Search for the cell housing the specified text and yield its (X, Y) center coordinate. 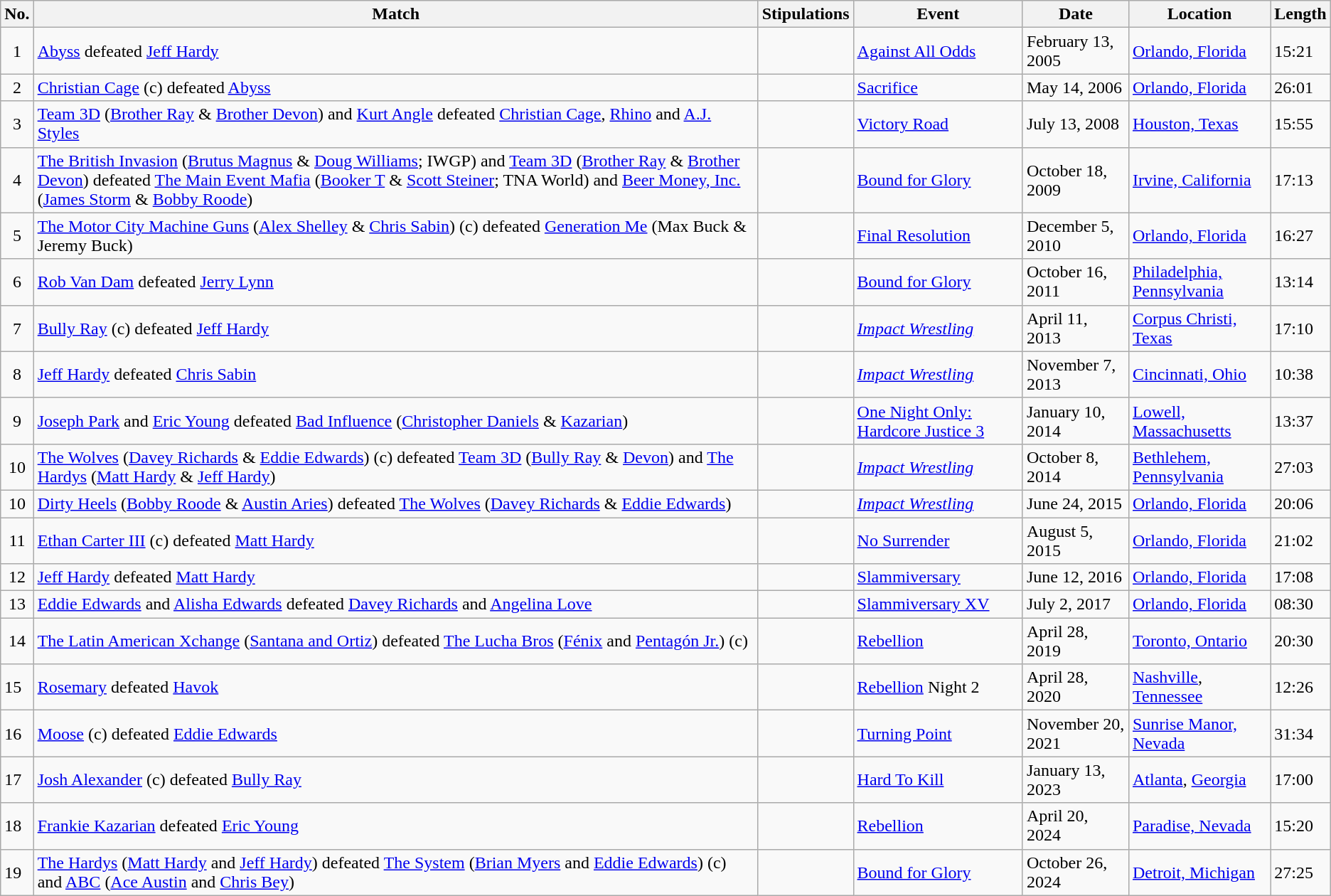
13 (17, 604)
July 2, 2017 (1075, 604)
16 (17, 734)
October 18, 2009 (1075, 180)
Frankie Kazarian defeated Eric Young (395, 826)
Final Resolution (938, 236)
4 (17, 180)
November 7, 2013 (1075, 374)
Philadelphia, Pennsylvania (1199, 282)
October 8, 2014 (1075, 466)
6 (17, 282)
Josh Alexander (c) defeated Bully Ray (395, 779)
Hard To Kill (938, 779)
17:00 (1300, 779)
15:20 (1300, 826)
5 (17, 236)
The Latin American Xchange (Santana and Ortiz) defeated The Lucha Bros (Fénix and Pentagón Jr.) (c) (395, 641)
April 28, 2020 (1075, 687)
Match (395, 14)
16:27 (1300, 236)
Bethlehem, Pennsylvania (1199, 466)
10:38 (1300, 374)
Date (1075, 14)
15:55 (1300, 124)
Turning Point (938, 734)
Slammiversary XV (938, 604)
Christian Cage (c) defeated Abyss (395, 87)
Houston, Texas (1199, 124)
11 (17, 540)
Against All Odds (938, 51)
19 (17, 872)
Abyss defeated Jeff Hardy (395, 51)
January 13, 2023 (1075, 779)
17:13 (1300, 180)
Dirty Heels (Bobby Roode & Austin Aries) defeated The Wolves (Davey Richards & Eddie Edwards) (395, 503)
12 (17, 577)
2 (17, 87)
27:03 (1300, 466)
May 14, 2006 (1075, 87)
Bully Ray (c) defeated Jeff Hardy (395, 329)
Event (938, 14)
Corpus Christi, Texas (1199, 329)
08:30 (1300, 604)
July 13, 2008 (1075, 124)
7 (17, 329)
Stipulations (806, 14)
31:34 (1300, 734)
Sunrise Manor, Nevada (1199, 734)
13:37 (1300, 421)
Detroit, Michigan (1199, 872)
February 13, 2005 (1075, 51)
April 20, 2024 (1075, 826)
26:01 (1300, 87)
15 (17, 687)
October 26, 2024 (1075, 872)
April 11, 2013 (1075, 329)
14 (17, 641)
April 28, 2019 (1075, 641)
Cincinnati, Ohio (1199, 374)
13:14 (1300, 282)
No. (17, 14)
Length (1300, 14)
Rosemary defeated Havok (395, 687)
17:08 (1300, 577)
21:02 (1300, 540)
Toronto, Ontario (1199, 641)
Atlanta, Georgia (1199, 779)
Location (1199, 14)
Rob Van Dam defeated Jerry Lynn (395, 282)
18 (17, 826)
Jeff Hardy defeated Chris Sabin (395, 374)
Paradise, Nevada (1199, 826)
Moose (c) defeated Eddie Edwards (395, 734)
The Wolves (Davey Richards & Eddie Edwards) (c) defeated Team 3D (Bully Ray & Devon) and The Hardys (Matt Hardy & Jeff Hardy) (395, 466)
January 10, 2014 (1075, 421)
Joseph Park and Eric Young defeated Bad Influence (Christopher Daniels & Kazarian) (395, 421)
Irvine, California (1199, 180)
27:25 (1300, 872)
Sacrifice (938, 87)
One Night Only: Hardcore Justice 3 (938, 421)
20:06 (1300, 503)
Rebellion Night 2 (938, 687)
No Surrender (938, 540)
20:30 (1300, 641)
Nashville, Tennessee (1199, 687)
October 16, 2011 (1075, 282)
15:21 (1300, 51)
17 (17, 779)
Team 3D (Brother Ray & Brother Devon) and Kurt Angle defeated Christian Cage, Rhino and A.J. Styles (395, 124)
August 5, 2015 (1075, 540)
Eddie Edwards and Alisha Edwards defeated Davey Richards and Angelina Love (395, 604)
The Motor City Machine Guns (Alex Shelley & Chris Sabin) (c) defeated Generation Me (Max Buck & Jeremy Buck) (395, 236)
June 24, 2015 (1075, 503)
17:10 (1300, 329)
8 (17, 374)
Lowell, Massachusetts (1199, 421)
Slammiversary (938, 577)
1 (17, 51)
Ethan Carter III (c) defeated Matt Hardy (395, 540)
Jeff Hardy defeated Matt Hardy (395, 577)
12:26 (1300, 687)
June 12, 2016 (1075, 577)
The Hardys (Matt Hardy and Jeff Hardy) defeated The System (Brian Myers and Eddie Edwards) (c) and ABC (Ace Austin and Chris Bey) (395, 872)
9 (17, 421)
Victory Road (938, 124)
November 20, 2021 (1075, 734)
3 (17, 124)
December 5, 2010 (1075, 236)
